Detect which cell encompasses the target text, then output its [x, y] center coordinate. 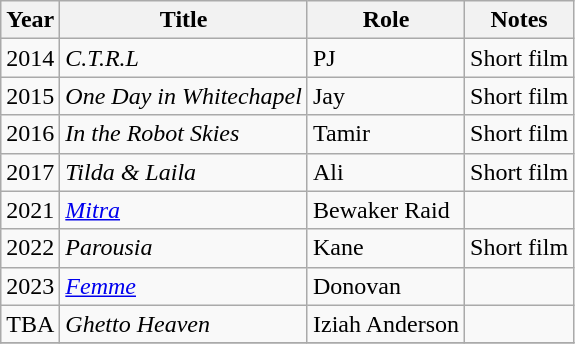
Donovan [386, 286]
2023 [30, 286]
2016 [30, 134]
Role [386, 20]
Femme [184, 286]
Mitra [184, 210]
Tamir [386, 134]
In the Robot Skies [184, 134]
Jay [386, 96]
TBA [30, 324]
Tilda & Laila [184, 172]
Kane [386, 248]
One Day in Whitechapel [184, 96]
Year [30, 20]
2014 [30, 58]
Parousia [184, 248]
Iziah Anderson [386, 324]
2021 [30, 210]
2022 [30, 248]
C.T.R.L [184, 58]
PJ [386, 58]
2015 [30, 96]
Notes [520, 20]
Title [184, 20]
2017 [30, 172]
Bewaker Raid [386, 210]
Ali [386, 172]
Ghetto Heaven [184, 324]
